Return [X, Y] of the center of cell containing provided text 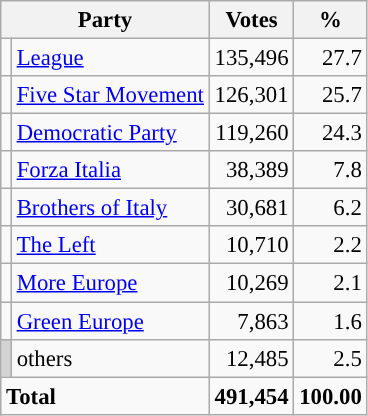
2.5 [330, 358]
27.7 [330, 58]
491,454 [252, 396]
2.2 [330, 245]
Brothers of Italy [110, 208]
Democratic Party [110, 133]
10,710 [252, 245]
6.2 [330, 208]
10,269 [252, 283]
Votes [252, 20]
League [110, 58]
38,389 [252, 170]
Party [105, 20]
More Europe [110, 283]
119,260 [252, 133]
1.6 [330, 321]
25.7 [330, 95]
others [110, 358]
7.8 [330, 170]
Green Europe [110, 321]
30,681 [252, 208]
Forza Italia [110, 170]
7,863 [252, 321]
100.00 [330, 396]
Five Star Movement [110, 95]
24.3 [330, 133]
12,485 [252, 358]
126,301 [252, 95]
Total [105, 396]
The Left [110, 245]
% [330, 20]
2.1 [330, 283]
135,496 [252, 58]
